Determine the (X, Y) coordinate at the center of the cell enclosing the given text.  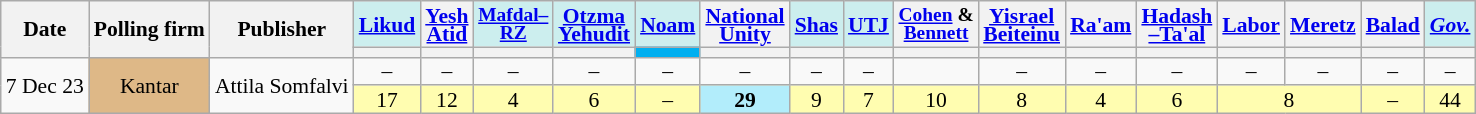
Meretz (1323, 24)
17 (388, 100)
YeshAtid (446, 24)
Polling firm (150, 29)
7 Dec 23 (45, 85)
Likud (388, 24)
Gov. (1450, 24)
Hadash–Ta'al (1176, 24)
Cohen &Bennett (936, 24)
UTJ (868, 24)
Kantar (150, 85)
7 (868, 100)
9 (816, 100)
29 (744, 100)
OtzmaYehudit (594, 24)
YisraelBeiteinu (1022, 24)
Noam (668, 24)
Mafdal–RZ (514, 24)
Balad (1393, 24)
Attila Somfalvi (282, 85)
10 (936, 100)
Labor (1251, 24)
Date (45, 29)
Ra'am (1100, 24)
12 (446, 100)
44 (1450, 100)
Shas (816, 24)
NationalUnity (744, 24)
Publisher (282, 29)
